From the cell containing the given text, extract its center point as [X, Y] coordinate. 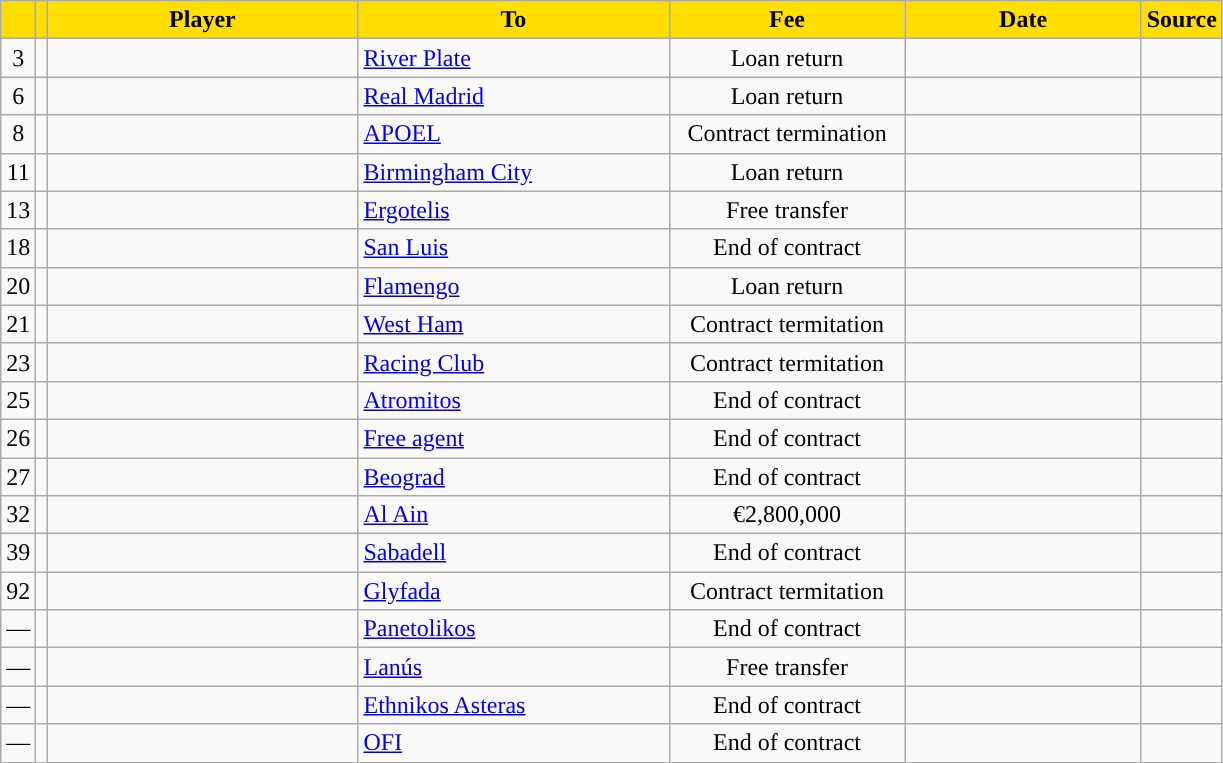
APOEL [514, 134]
Al Ain [514, 515]
18 [18, 248]
Real Madrid [514, 96]
Lanús [514, 667]
€2,800,000 [787, 515]
Ethnikos Asteras [514, 705]
River Plate [514, 58]
Source [1182, 20]
Contract termination [787, 134]
23 [18, 362]
San Luis [514, 248]
Racing Club [514, 362]
Sabadell [514, 553]
92 [18, 591]
26 [18, 438]
8 [18, 134]
Free agent [514, 438]
Birmingham City [514, 172]
3 [18, 58]
Flamengo [514, 286]
Fee [787, 20]
32 [18, 515]
Ergotelis [514, 210]
Atromitos [514, 400]
39 [18, 553]
13 [18, 210]
21 [18, 324]
West Ham [514, 324]
Player [202, 20]
27 [18, 477]
OFI [514, 743]
11 [18, 172]
Glyfada [514, 591]
Date [1023, 20]
25 [18, 400]
To [514, 20]
20 [18, 286]
Panetolikos [514, 629]
6 [18, 96]
Beograd [514, 477]
